Search for the cell housing the specified text and yield its [x, y] center coordinate. 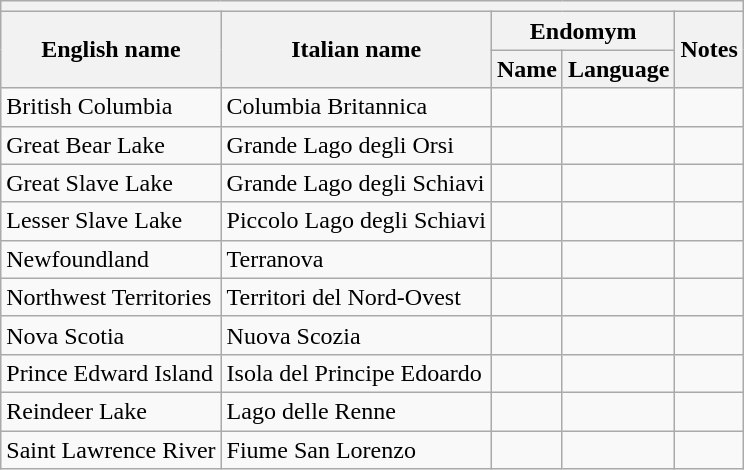
Grande Lago degli Schiavi [356, 183]
Name [526, 69]
Saint Lawrence River [111, 449]
Lago delle Renne [356, 411]
Nova Scotia [111, 335]
Language [618, 69]
Fiume San Lorenzo [356, 449]
Endomym [582, 31]
Grande Lago degli Orsi [356, 145]
English name [111, 50]
Terranova [356, 259]
Nuova Scozia [356, 335]
Great Slave Lake [111, 183]
Great Bear Lake [111, 145]
Prince Edward Island [111, 373]
Reindeer Lake [111, 411]
Lesser Slave Lake [111, 221]
Notes [709, 50]
Territori del Nord-Ovest [356, 297]
Northwest Territories [111, 297]
Newfoundland [111, 259]
Columbia Britannica [356, 107]
Italian name [356, 50]
British Columbia [111, 107]
Piccolo Lago degli Schiavi [356, 221]
Isola del Principe Edoardo [356, 373]
